Determine the [x, y] coordinate at the center of the cell enclosing the given text.  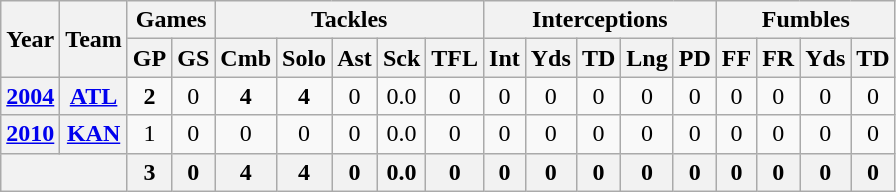
2 [149, 96]
GP [149, 58]
KAN [94, 134]
Cmb [246, 58]
Interceptions [600, 20]
2004 [30, 96]
FF [736, 58]
FR [778, 58]
Team [94, 39]
1 [149, 134]
Ast [355, 58]
PD [694, 58]
Tackles [350, 20]
Int [505, 58]
ATL [94, 96]
3 [149, 172]
Fumbles [806, 20]
Sck [401, 58]
GS [194, 58]
Solo [304, 58]
Year [30, 39]
Games [170, 20]
TFL [455, 58]
2010 [30, 134]
Lng [647, 58]
